For the text-containing cell, return its midpoint in (X, Y) coordinate format. 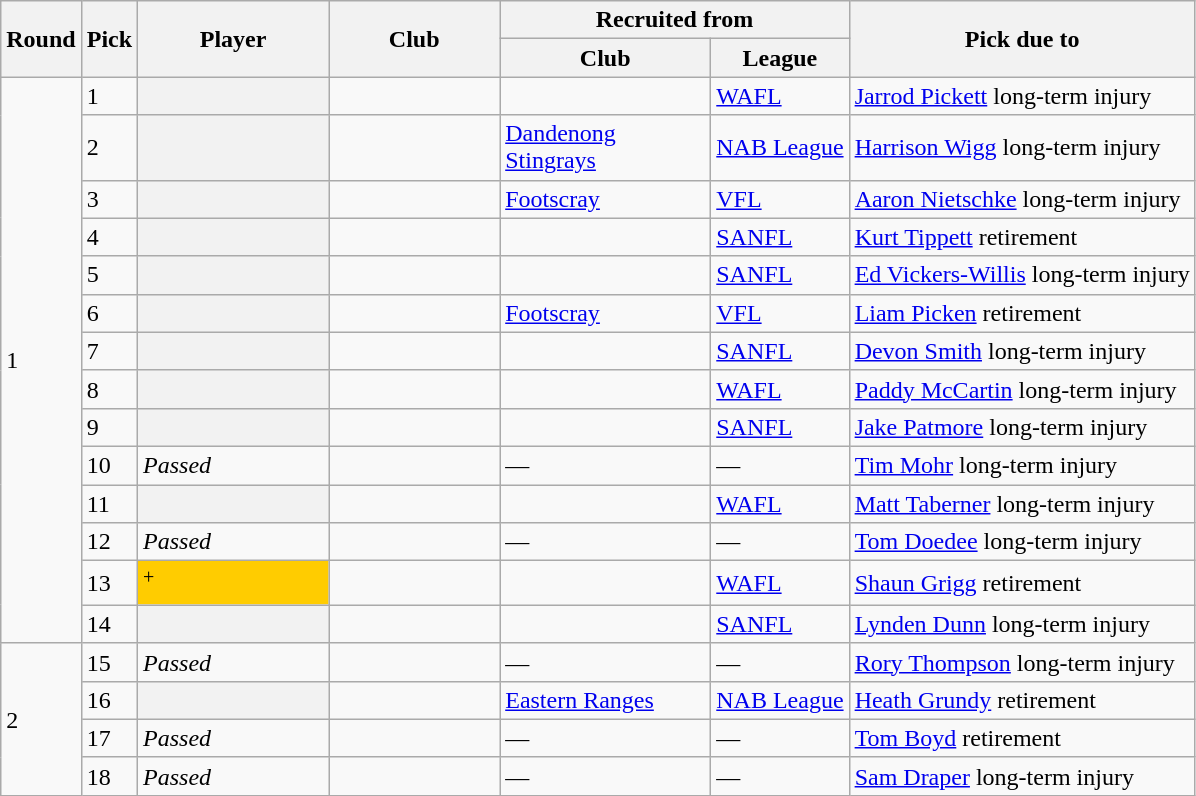
3 (109, 199)
11 (109, 503)
Sam Draper long-term injury (1022, 776)
Eastern Ranges (606, 700)
7 (109, 351)
Shaun Grigg retirement (1022, 584)
Liam Picken retirement (1022, 313)
Kurt Tippett retirement (1022, 237)
4 (109, 237)
Matt Taberner long-term injury (1022, 503)
Aaron Nietschke long-term injury (1022, 199)
8 (109, 389)
Devon Smith long-term injury (1022, 351)
Pick due to (1022, 39)
+ (234, 584)
Tom Boyd retirement (1022, 738)
Heath Grundy retirement (1022, 700)
Pick (109, 39)
16 (109, 700)
10 (109, 465)
9 (109, 427)
Harrison Wigg long-term injury (1022, 148)
Jake Patmore long-term injury (1022, 427)
18 (109, 776)
Paddy McCartin long-term injury (1022, 389)
Round (41, 39)
Dandenong Stingrays (606, 148)
13 (109, 584)
Lynden Dunn long-term injury (1022, 624)
League (780, 58)
17 (109, 738)
15 (109, 662)
Tim Mohr long-term injury (1022, 465)
Jarrod Pickett long-term injury (1022, 96)
Ed Vickers-Willis long-term injury (1022, 275)
6 (109, 313)
Rory Thompson long-term injury (1022, 662)
Tom Doedee long-term injury (1022, 542)
Recruited from (674, 20)
14 (109, 624)
5 (109, 275)
12 (109, 542)
Player (234, 39)
